Return the (X, Y) coordinate for the center point of the cell that contains the specified text.  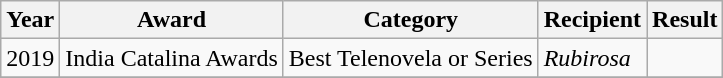
2019 (30, 58)
Recipient (592, 20)
Result (685, 20)
Category (410, 20)
Best Telenovela or Series (410, 58)
Award (172, 20)
Rubirosa (592, 58)
Year (30, 20)
India Catalina Awards (172, 58)
